Capture the cell that displays the provided text and extract its (X, Y) central coordinate. 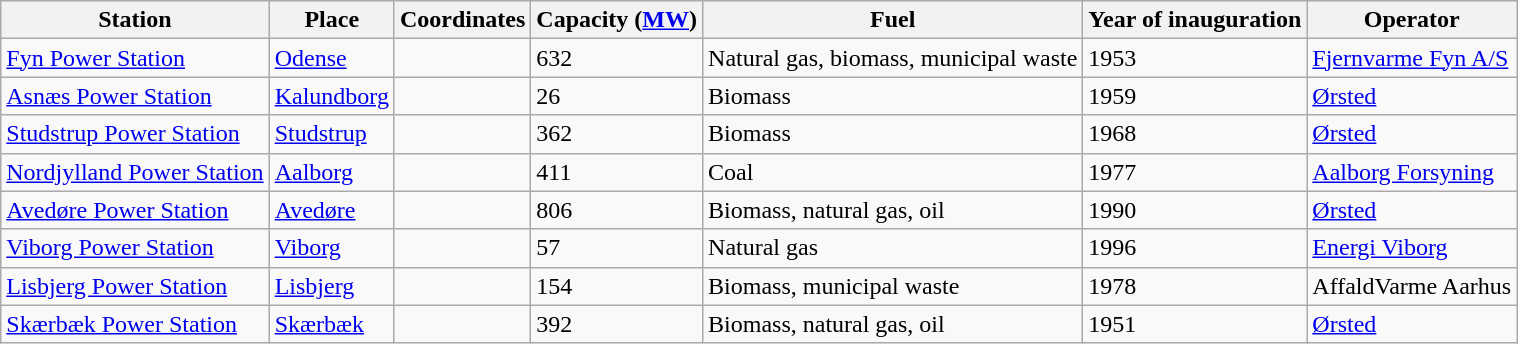
Operator (1412, 20)
632 (617, 58)
Skærbæk Power Station (135, 324)
Lisbjerg Power Station (135, 286)
Year of inauguration (1195, 20)
Fuel (893, 20)
Viborg Power Station (135, 248)
Nordjylland Power Station (135, 172)
Viborg (332, 248)
Natural gas, biomass, municipal waste (893, 58)
Lisbjerg (332, 286)
Fyn Power Station (135, 58)
Place (332, 20)
1951 (1195, 324)
1959 (1195, 96)
Avedøre Power Station (135, 210)
806 (617, 210)
57 (617, 248)
Studstrup Power Station (135, 134)
Odense (332, 58)
Coordinates (462, 20)
Biomass, municipal waste (893, 286)
Studstrup (332, 134)
1953 (1195, 58)
Asnæs Power Station (135, 96)
411 (617, 172)
392 (617, 324)
1978 (1195, 286)
AffaldVarme Aarhus (1412, 286)
Aalborg (332, 172)
Natural gas (893, 248)
26 (617, 96)
1968 (1195, 134)
Skærbæk (332, 324)
Station (135, 20)
1977 (1195, 172)
Fjernvarme Fyn A/S (1412, 58)
362 (617, 134)
Coal (893, 172)
Capacity (MW) (617, 20)
Energi Viborg (1412, 248)
154 (617, 286)
Aalborg Forsyning (1412, 172)
Avedøre (332, 210)
1996 (1195, 248)
Kalundborg (332, 96)
1990 (1195, 210)
